For the text-containing cell, return its midpoint in (x, y) coordinate format. 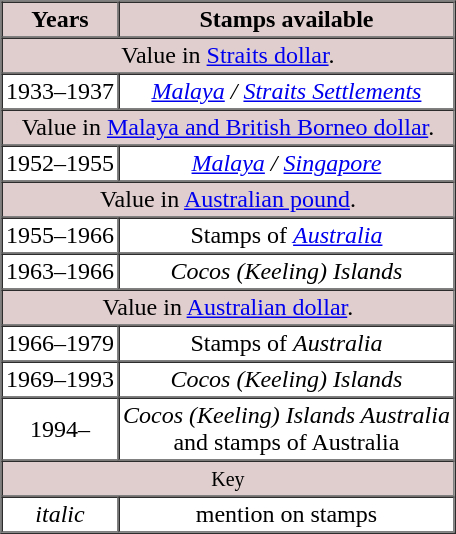
1933–1937 (60, 92)
1952–1955 (60, 164)
italic (60, 514)
1994– (60, 430)
Value in Malaya and British Borneo dollar. (228, 128)
Malaya / Straits Settlements (286, 92)
1969–1993 (60, 380)
1966–1979 (60, 344)
Value in Straits dollar. (228, 56)
Cocos (Keeling) Islands Australiaand stamps of Australia (286, 430)
mention on stamps (286, 514)
Key (228, 478)
Malaya / Singapore (286, 164)
1963–1966 (60, 272)
1955–1966 (60, 236)
Value in Australian dollar. (228, 308)
Value in Australian pound. (228, 200)
Stamps available (286, 20)
Years (60, 20)
